Detect which cell encompasses the target text, then output its (x, y) center coordinate. 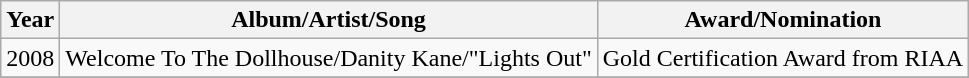
Gold Certification Award from RIAA (782, 58)
Year (30, 20)
2008 (30, 58)
Album/Artist/Song (328, 20)
Welcome To The Dollhouse/Danity Kane/"Lights Out" (328, 58)
Award/Nomination (782, 20)
